Find where the given text appears and provide that cell's center as [x, y] coordinate. 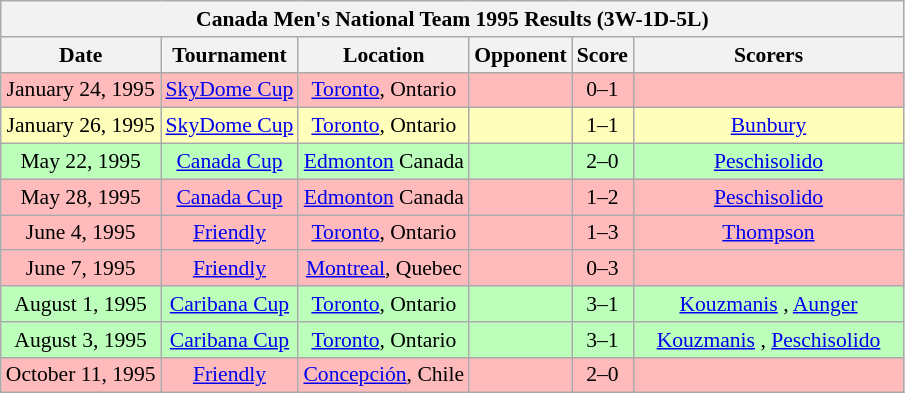
Location [384, 55]
Opponent [520, 55]
January 24, 1995 [81, 90]
Scorers [768, 55]
Tournament [230, 55]
May 22, 1995 [81, 162]
Date [81, 55]
1–2 [602, 197]
June 7, 1995 [81, 269]
Concepción, Chile [384, 375]
Bunbury [768, 126]
August 1, 1995 [81, 304]
0–3 [602, 269]
Canada Men's National Team 1995 Results (3W-1D-5L) [452, 19]
June 4, 1995 [81, 233]
Thompson [768, 233]
0–1 [602, 90]
1–1 [602, 126]
January 26, 1995 [81, 126]
August 3, 1995 [81, 340]
Score [602, 55]
1–3 [602, 233]
Montreal, Quebec [384, 269]
Kouzmanis , Peschisolido [768, 340]
October 11, 1995 [81, 375]
Kouzmanis , Aunger [768, 304]
May 28, 1995 [81, 197]
